Output the (X, Y) coordinate of the center of the cell containing the given text.  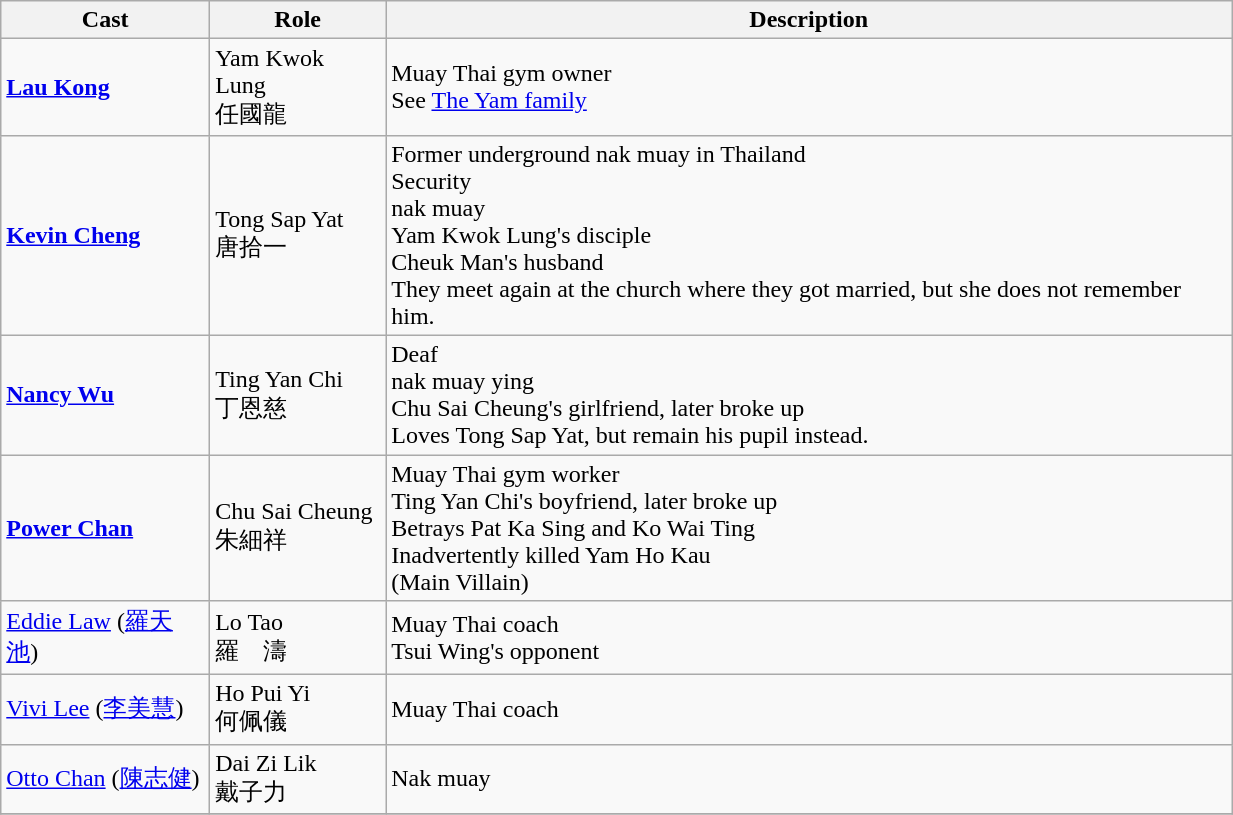
Kevin Cheng (106, 235)
Ho Pui Yi何佩儀 (298, 710)
Ting Yan Chi 丁恩慈 (298, 394)
Lo Tao羅 濤 (298, 638)
Dai Zi Lik戴子力 (298, 779)
Cast (106, 20)
Yam Kwok Lung任國龍 (298, 88)
Muay Thai gym ownerSee The Yam family (809, 88)
Role (298, 20)
Nancy Wu (106, 394)
Muay Thai gym workerTing Yan Chi's boyfriend, later broke upBetrays Pat Ka Sing and Ko Wai TingInadvertently killed Yam Ho Kau(Main Villain) (809, 527)
Lau Kong (106, 88)
Vivi Lee (李美慧) (106, 710)
Power Chan (106, 527)
Otto Chan (陳志健) (106, 779)
Tong Sap Yat唐拾一 (298, 235)
Muay Thai coachTsui Wing's opponent (809, 638)
Chu Sai Cheung朱細祥 (298, 527)
Description (809, 20)
Eddie Law (羅天池) (106, 638)
Deafnak muay yingChu Sai Cheung's girlfriend, later broke upLoves Tong Sap Yat, but remain his pupil instead. (809, 394)
Nak muay (809, 779)
Muay Thai coach (809, 710)
